Pinpoint the cell where the given text exists, returning its [x, y] midpoint coordinate. 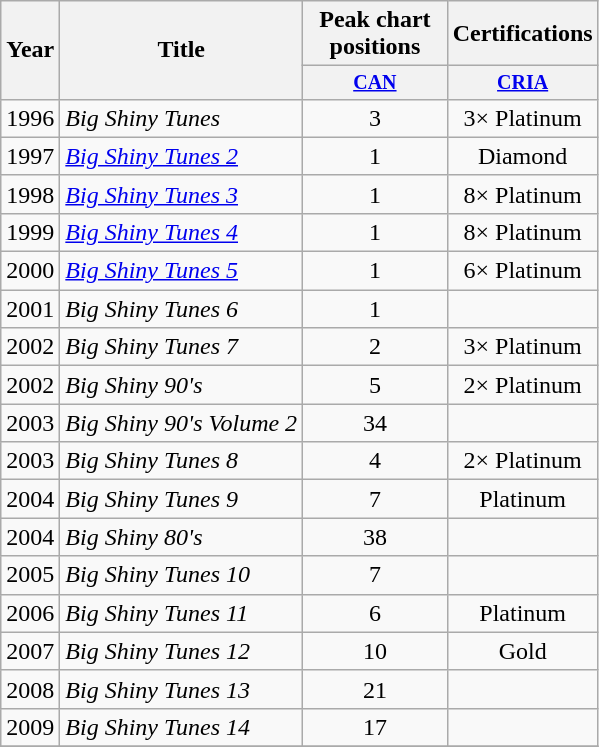
Big Shiny Tunes 7 [182, 347]
Big Shiny 90's Volume 2 [182, 423]
Big Shiny Tunes 3 [182, 194]
38 [375, 537]
Peak chart positions [375, 34]
Big Shiny Tunes 6 [182, 309]
2006 [30, 613]
1997 [30, 156]
1996 [30, 118]
5 [375, 385]
Big Shiny Tunes 5 [182, 271]
Title [182, 50]
4 [375, 461]
2008 [30, 689]
2 [375, 347]
1998 [30, 194]
2009 [30, 727]
2000 [30, 271]
6× Platinum [522, 271]
Big Shiny Tunes 2 [182, 156]
34 [375, 423]
Big Shiny Tunes 12 [182, 651]
2001 [30, 309]
Diamond [522, 156]
Big Shiny 80's [182, 537]
2007 [30, 651]
Certifications [522, 34]
Big Shiny Tunes 8 [182, 461]
Big Shiny 90's [182, 385]
Big Shiny Tunes 14 [182, 727]
1999 [30, 232]
10 [375, 651]
Year [30, 50]
Big Shiny Tunes 13 [182, 689]
Big Shiny Tunes 9 [182, 499]
2005 [30, 575]
Big Shiny Tunes 4 [182, 232]
17 [375, 727]
21 [375, 689]
6 [375, 613]
CRIA [522, 82]
Gold [522, 651]
3 [375, 118]
CAN [375, 82]
Big Shiny Tunes [182, 118]
Big Shiny Tunes 10 [182, 575]
Big Shiny Tunes 11 [182, 613]
